For the text-containing cell, return its midpoint in [X, Y] coordinate format. 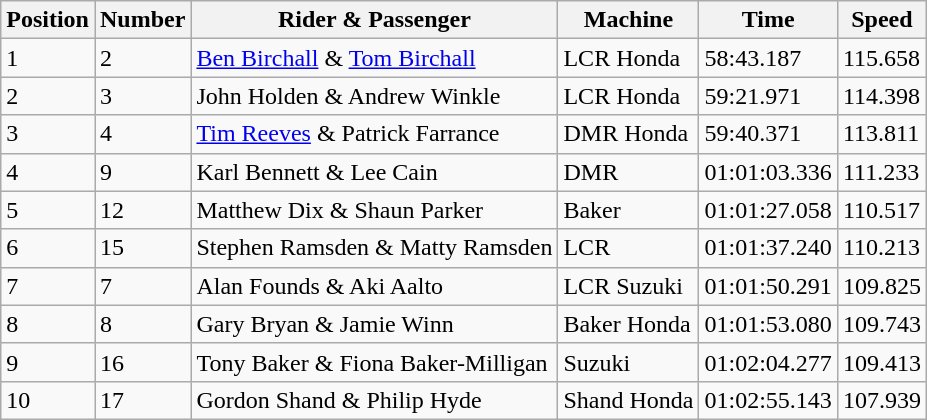
59:40.371 [768, 134]
Karl Bennett & Lee Cain [374, 172]
01:01:03.336 [768, 172]
Ben Birchall & Tom Birchall [374, 58]
59:21.971 [768, 96]
Matthew Dix & Shaun Parker [374, 210]
Machine [628, 20]
110.517 [882, 210]
Stephen Ramsden & Matty Ramsden [374, 248]
Speed [882, 20]
17 [142, 400]
Shand Honda [628, 400]
LCR Suzuki [628, 286]
Suzuki [628, 362]
Gordon Shand & Philip Hyde [374, 400]
01:02:04.277 [768, 362]
Baker [628, 210]
John Holden & Andrew Winkle [374, 96]
111.233 [882, 172]
Number [142, 20]
Position [48, 20]
115.658 [882, 58]
5 [48, 210]
LCR [628, 248]
16 [142, 362]
Gary Bryan & Jamie Winn [374, 324]
01:01:53.080 [768, 324]
109.743 [882, 324]
107.939 [882, 400]
Tony Baker & Fiona Baker-Milligan [374, 362]
110.213 [882, 248]
01:01:50.291 [768, 286]
Alan Founds & Aki Aalto [374, 286]
01:01:27.058 [768, 210]
Time [768, 20]
Rider & Passenger [374, 20]
113.811 [882, 134]
15 [142, 248]
109.413 [882, 362]
10 [48, 400]
6 [48, 248]
114.398 [882, 96]
01:02:55.143 [768, 400]
1 [48, 58]
Baker Honda [628, 324]
58:43.187 [768, 58]
DMR [628, 172]
DMR Honda [628, 134]
12 [142, 210]
Tim Reeves & Patrick Farrance [374, 134]
109.825 [882, 286]
01:01:37.240 [768, 248]
